Identify which cell holds the provided text, then report its (X, Y) central coordinate. 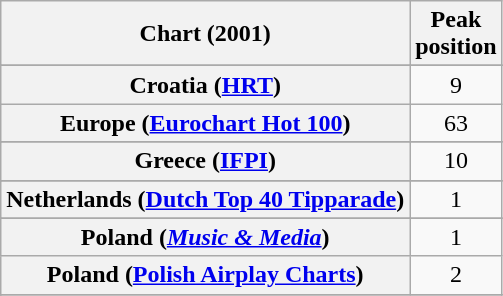
63 (456, 123)
Europe (Eurochart Hot 100) (206, 123)
Greece (IFPI) (206, 161)
10 (456, 161)
Netherlands (Dutch Top 40 Tipparade) (206, 199)
Poland (Polish Airplay Charts) (206, 275)
Croatia (HRT) (206, 85)
2 (456, 275)
9 (456, 85)
Poland (Music & Media) (206, 237)
Chart (2001) (206, 34)
Peakposition (456, 34)
